Extract the [x, y] coordinate from the center of the cell holding the provided text.  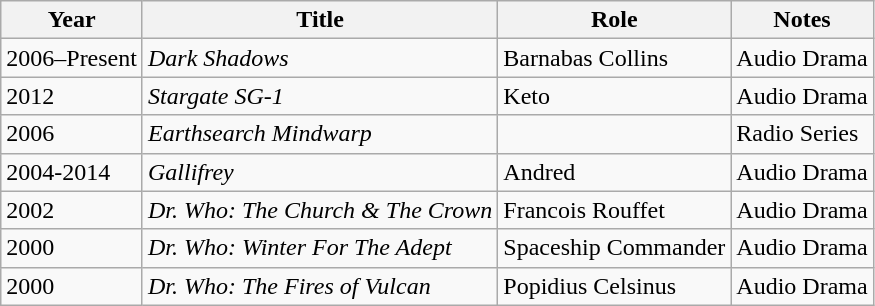
Spaceship Commander [614, 248]
Stargate SG-1 [320, 96]
Title [320, 20]
2006 [72, 134]
Keto [614, 96]
Radio Series [802, 134]
Popidius Celsinus [614, 286]
Dark Shadows [320, 58]
Role [614, 20]
Dr. Who: The Church & The Crown [320, 210]
Francois Rouffet [614, 210]
2002 [72, 210]
2004-2014 [72, 172]
Dr. Who: The Fires of Vulcan [320, 286]
Year [72, 20]
Gallifrey [320, 172]
Notes [802, 20]
Dr. Who: Winter For The Adept [320, 248]
2012 [72, 96]
Earthsearch Mindwarp [320, 134]
Andred [614, 172]
2006–Present [72, 58]
Barnabas Collins [614, 58]
